Pinpoint the cell where the given text exists, returning its [x, y] midpoint coordinate. 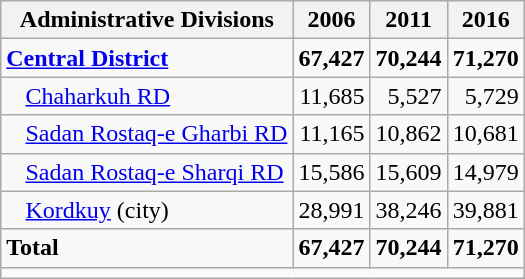
2016 [486, 20]
10,862 [408, 134]
10,681 [486, 134]
Sadan Rostaq-e Gharbi RD [147, 134]
38,246 [408, 210]
39,881 [486, 210]
Administrative Divisions [147, 20]
5,527 [408, 96]
Total [147, 248]
11,165 [332, 134]
2011 [408, 20]
5,729 [486, 96]
Sadan Rostaq-e Sharqi RD [147, 172]
15,586 [332, 172]
2006 [332, 20]
11,685 [332, 96]
Central District [147, 58]
Kordkuy (city) [147, 210]
15,609 [408, 172]
Chaharkuh RD [147, 96]
28,991 [332, 210]
14,979 [486, 172]
